From the cell containing the given text, extract its center point as [X, Y] coordinate. 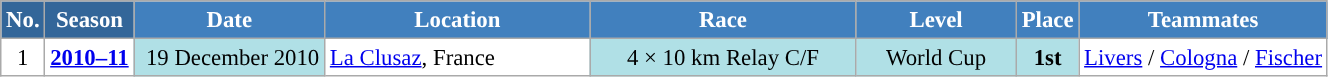
Race [723, 20]
Location [458, 20]
Level [936, 20]
1 [23, 58]
Place [1047, 20]
19 December 2010 [230, 58]
2010–11 [90, 58]
4 × 10 km Relay C/F [723, 58]
Livers / Cologna / Fischer [1204, 58]
Season [90, 20]
World Cup [936, 58]
Date [230, 20]
No. [23, 20]
Teammates [1204, 20]
1st [1047, 58]
La Clusaz, France [458, 58]
